Identify which cell holds the provided text, then report its (X, Y) central coordinate. 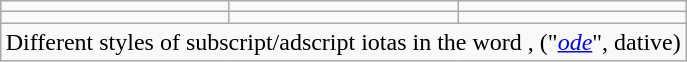
Different styles of subscript/adscript iotas in the word , ("ode", dative) (343, 42)
